Detect which cell encompasses the target text, then output its (X, Y) center coordinate. 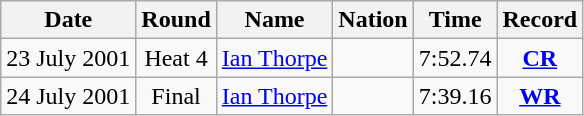
Nation (373, 20)
Final (176, 96)
23 July 2001 (68, 58)
Record (540, 20)
Heat 4 (176, 58)
CR (540, 58)
7:39.16 (455, 96)
WR (540, 96)
24 July 2001 (68, 96)
Name (274, 20)
Date (68, 20)
Round (176, 20)
7:52.74 (455, 58)
Time (455, 20)
